Provide the [x, y] coordinate of the cell's center where the given text is located.  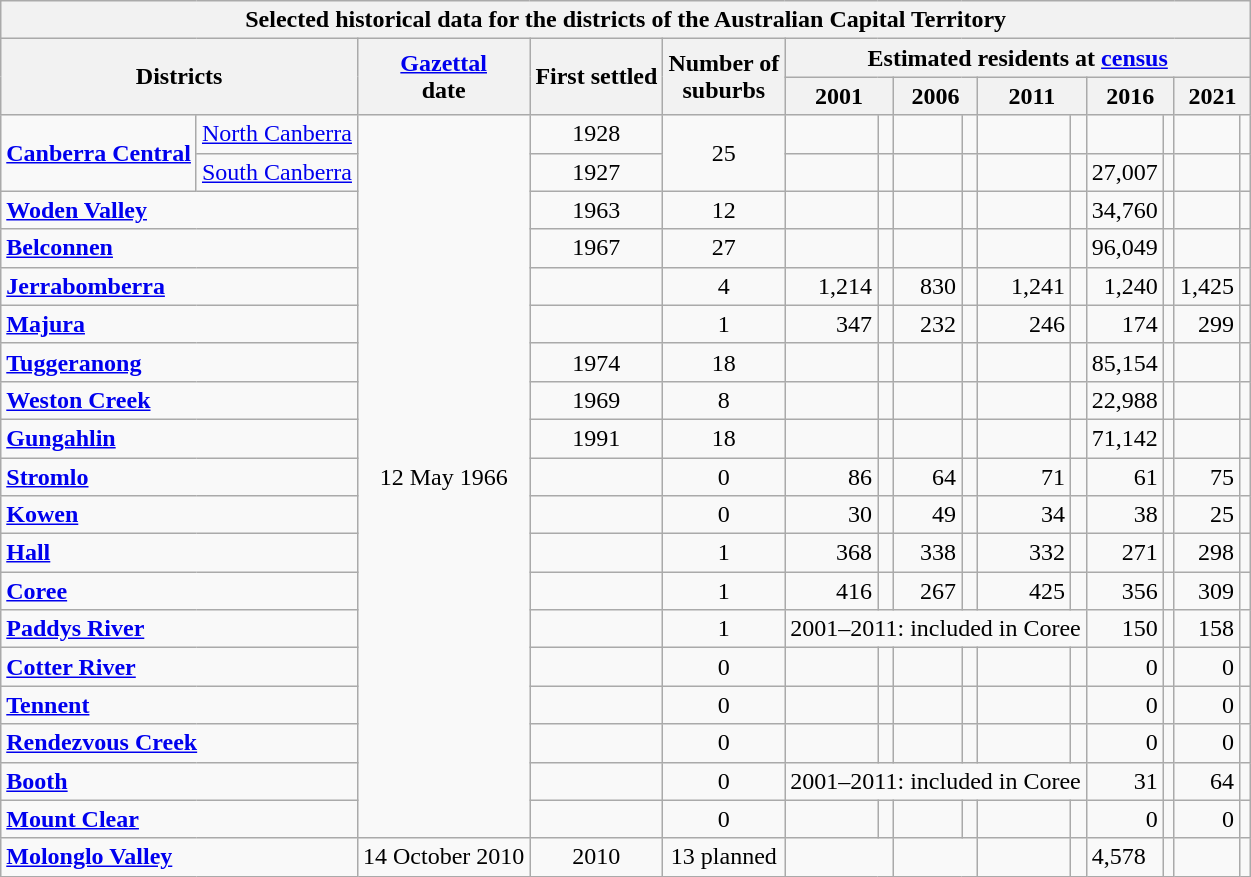
61 [1124, 477]
Rendezvous Creek [180, 743]
12 May 1966 [443, 476]
271 [1124, 553]
1928 [596, 134]
First settled [596, 77]
Weston Creek [180, 400]
267 [927, 591]
South Canberra [276, 172]
309 [1206, 591]
1963 [596, 210]
1,241 [1024, 286]
Molonglo Valley [180, 857]
49 [927, 515]
Gungahlin [180, 438]
2006 [935, 96]
Belconnen [180, 248]
Paddys River [180, 629]
Booth [180, 781]
425 [1024, 591]
356 [1124, 591]
Tennent [180, 705]
4 [724, 286]
13 planned [724, 857]
347 [832, 324]
27,007 [1124, 172]
14 October 2010 [443, 857]
8 [724, 400]
Majura [180, 324]
22,988 [1124, 400]
27 [724, 248]
71,142 [1124, 438]
34,760 [1124, 210]
2001 [840, 96]
Hall [180, 553]
1,425 [1206, 286]
1967 [596, 248]
2011 [1032, 96]
2010 [596, 857]
85,154 [1124, 362]
1991 [596, 438]
1,214 [832, 286]
12 [724, 210]
Number ofsuburbs [724, 77]
232 [927, 324]
158 [1206, 629]
Gazettaldate [443, 77]
Mount Clear [180, 819]
Estimated residents at census [1018, 58]
Jerrabomberra [180, 286]
338 [927, 553]
Coree [180, 591]
31 [1124, 781]
2021 [1212, 96]
Selected historical data for the districts of the Australian Capital Territory [626, 20]
1974 [596, 362]
Kowen [180, 515]
Stromlo [180, 477]
Canberra Central [99, 153]
830 [927, 286]
1969 [596, 400]
38 [1124, 515]
Districts [180, 77]
246 [1024, 324]
Cotter River [180, 667]
North Canberra [276, 134]
150 [1124, 629]
416 [832, 591]
75 [1206, 477]
332 [1024, 553]
174 [1124, 324]
71 [1024, 477]
Woden Valley [180, 210]
298 [1206, 553]
30 [832, 515]
86 [832, 477]
4,578 [1124, 857]
96,049 [1124, 248]
1927 [596, 172]
Tuggeranong [180, 362]
34 [1024, 515]
1,240 [1124, 286]
299 [1206, 324]
2016 [1130, 96]
368 [832, 553]
